Find where the given text appears and provide that cell's center as (X, Y) coordinate. 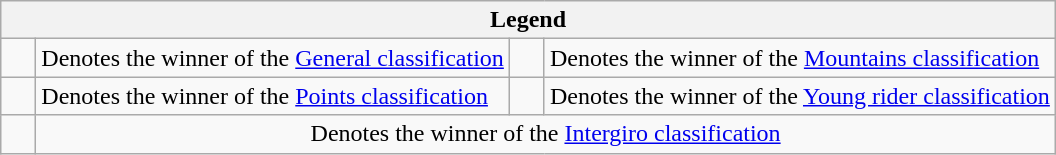
Denotes the winner of the General classification (273, 58)
Legend (528, 20)
Denotes the winner of the Points classification (273, 96)
Denotes the winner of the Young rider classification (800, 96)
Denotes the winner of the Mountains classification (800, 58)
Denotes the winner of the Intergiro classification (546, 134)
